Search for the cell housing the specified text and yield its [X, Y] center coordinate. 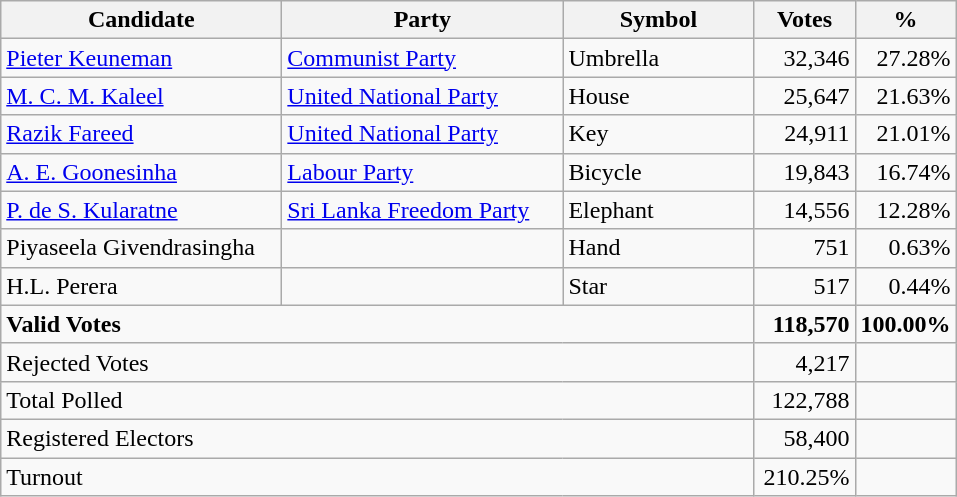
House [658, 96]
Pieter Keuneman [142, 58]
P. de S. Kularatne [142, 210]
27.28% [906, 58]
Symbol [658, 20]
21.63% [906, 96]
16.74% [906, 172]
Turnout [378, 477]
Razik Fareed [142, 134]
Key [658, 134]
118,570 [804, 324]
Communist Party [422, 58]
Party [422, 20]
Labour Party [422, 172]
751 [804, 248]
Piyaseela Givendrasingha [142, 248]
Elephant [658, 210]
A. E. Goonesinha [142, 172]
% [906, 20]
Umbrella [658, 58]
Hand [658, 248]
0.63% [906, 248]
Candidate [142, 20]
517 [804, 286]
4,217 [804, 362]
Valid Votes [378, 324]
12.28% [906, 210]
0.44% [906, 286]
Registered Electors [378, 438]
Total Polled [378, 400]
32,346 [804, 58]
21.01% [906, 134]
100.00% [906, 324]
Rejected Votes [378, 362]
210.25% [804, 477]
Votes [804, 20]
58,400 [804, 438]
14,556 [804, 210]
Star [658, 286]
19,843 [804, 172]
Sri Lanka Freedom Party [422, 210]
122,788 [804, 400]
25,647 [804, 96]
M. C. M. Kaleel [142, 96]
H.L. Perera [142, 286]
Bicycle [658, 172]
24,911 [804, 134]
